From the cell containing the given text, extract its center point as [x, y] coordinate. 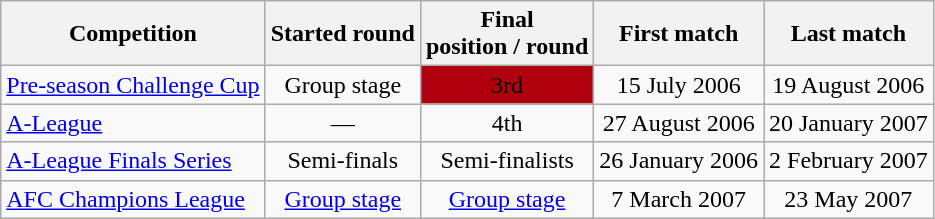
26 January 2006 [679, 161]
— [342, 123]
2 February 2007 [849, 161]
Last match [849, 34]
AFC Champions League [133, 199]
23 May 2007 [849, 199]
20 January 2007 [849, 123]
4th [506, 123]
Competition [133, 34]
3rd [506, 85]
A-League Finals Series [133, 161]
27 August 2006 [679, 123]
15 July 2006 [679, 85]
A-League [133, 123]
Final position / round [506, 34]
First match [679, 34]
Started round [342, 34]
Pre-season Challenge Cup [133, 85]
19 August 2006 [849, 85]
Semi-finalists [506, 161]
7 March 2007 [679, 199]
Semi-finals [342, 161]
